Capture the cell that displays the provided text and extract its [X, Y] central coordinate. 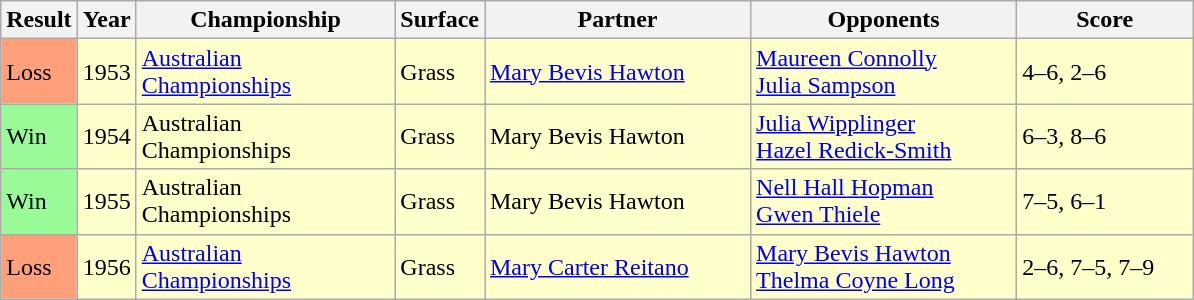
Nell Hall Hopman Gwen Thiele [884, 202]
1956 [106, 266]
Result [39, 20]
4–6, 2–6 [1105, 72]
Opponents [884, 20]
Julia Wipplinger Hazel Redick-Smith [884, 136]
Year [106, 20]
7–5, 6–1 [1105, 202]
6–3, 8–6 [1105, 136]
Mary Carter Reitano [617, 266]
Maureen Connolly Julia Sampson [884, 72]
1954 [106, 136]
1955 [106, 202]
1953 [106, 72]
Mary Bevis Hawton Thelma Coyne Long [884, 266]
Championship [266, 20]
2–6, 7–5, 7–9 [1105, 266]
Surface [440, 20]
Score [1105, 20]
Partner [617, 20]
